Return (x, y) of the center of cell containing provided text 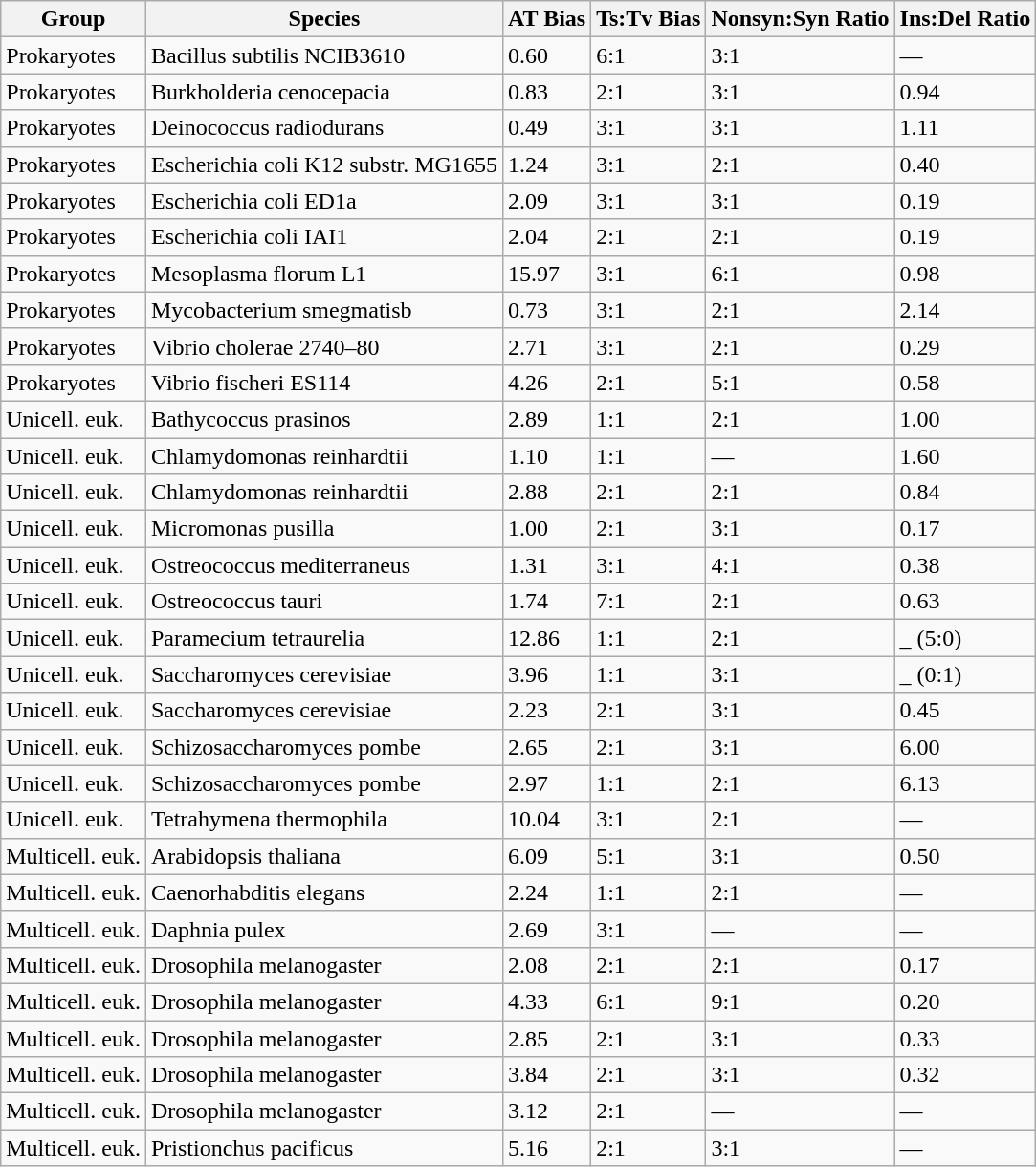
3.84 (546, 1075)
Escherichia coli K12 substr. MG1655 (323, 165)
Arabidopsis thaliana (323, 856)
Species (323, 19)
2.71 (546, 346)
Paramecium tetraurelia (323, 638)
0.84 (965, 493)
0.98 (965, 274)
2.24 (546, 892)
Ts:Tv Bias (649, 19)
2.14 (965, 310)
0.32 (965, 1075)
12.86 (546, 638)
Bacillus subtilis NCIB3610 (323, 55)
2.65 (546, 747)
6.00 (965, 747)
_ (0:1) (965, 674)
2.69 (546, 929)
1.60 (965, 456)
2.88 (546, 493)
Mycobacterium smegmatisb (323, 310)
1.10 (546, 456)
6.13 (965, 783)
Pristionchus pacificus (323, 1148)
0.38 (965, 565)
Ostreococcus tauri (323, 602)
1.11 (965, 128)
2.23 (546, 711)
Vibrio cholerae 2740–80 (323, 346)
Vibrio fischeri ES114 (323, 383)
0.33 (965, 1038)
0.50 (965, 856)
3.12 (546, 1112)
Deinococcus radiodurans (323, 128)
Group (74, 19)
0.73 (546, 310)
Daphnia pulex (323, 929)
10.04 (546, 820)
2.89 (546, 419)
7:1 (649, 602)
0.20 (965, 1002)
4:1 (800, 565)
0.63 (965, 602)
2.08 (546, 965)
4.26 (546, 383)
2.97 (546, 783)
Caenorhabditis elegans (323, 892)
Mesoplasma florum L1 (323, 274)
Escherichia coli ED1a (323, 201)
4.33 (546, 1002)
Escherichia coli IAI1 (323, 237)
0.94 (965, 92)
0.45 (965, 711)
2.04 (546, 237)
Nonsyn:Syn Ratio (800, 19)
Tetrahymena thermophila (323, 820)
2.09 (546, 201)
Ins:Del Ratio (965, 19)
0.83 (546, 92)
15.97 (546, 274)
Burkholderia cenocepacia (323, 92)
AT Bias (546, 19)
Bathycoccus prasinos (323, 419)
0.29 (965, 346)
1.24 (546, 165)
Ostreococcus mediterraneus (323, 565)
2.85 (546, 1038)
5.16 (546, 1148)
_ (5:0) (965, 638)
3.96 (546, 674)
0.60 (546, 55)
0.49 (546, 128)
Micromonas pusilla (323, 529)
0.40 (965, 165)
1.74 (546, 602)
6.09 (546, 856)
1.31 (546, 565)
0.58 (965, 383)
9:1 (800, 1002)
